Identify which cell holds the provided text, then report its [x, y] central coordinate. 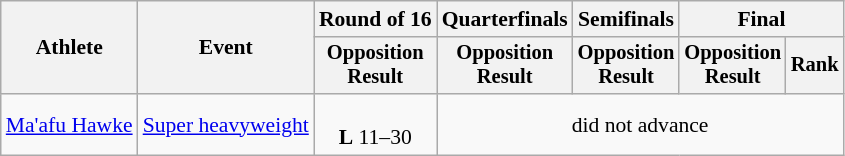
Ma'afu Hawke [70, 124]
Final [761, 19]
Rank [815, 66]
Round of 16 [376, 19]
L 11–30 [376, 124]
Super heavyweight [226, 124]
Semifinals [626, 19]
Event [226, 48]
Athlete [70, 48]
did not advance [640, 124]
Quarterfinals [505, 19]
